Detect which cell encompasses the target text, then output its [X, Y] center coordinate. 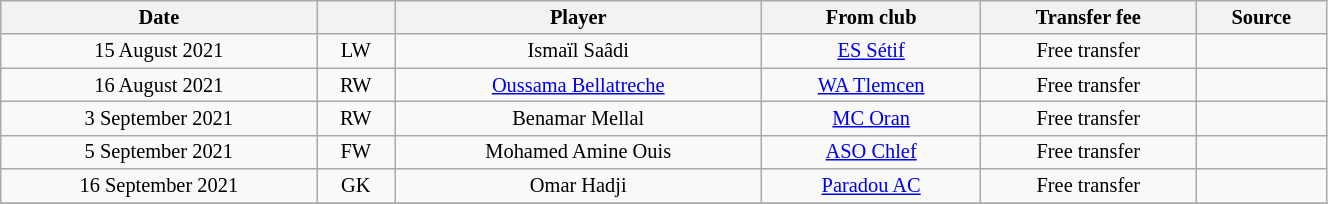
MC Oran [872, 118]
Player [578, 17]
Source [1261, 17]
Oussama Bellatreche [578, 85]
Mohamed Amine Ouis [578, 152]
From club [872, 17]
GK [356, 186]
ES Sétif [872, 51]
3 September 2021 [159, 118]
Ismaïl Saâdi [578, 51]
Transfer fee [1088, 17]
WA Tlemcen [872, 85]
Benamar Mellal [578, 118]
LW [356, 51]
16 August 2021 [159, 85]
15 August 2021 [159, 51]
5 September 2021 [159, 152]
FW [356, 152]
Omar Hadji [578, 186]
Paradou AC [872, 186]
16 September 2021 [159, 186]
ASO Chlef [872, 152]
Date [159, 17]
